Return (x, y) of the center of cell containing provided text 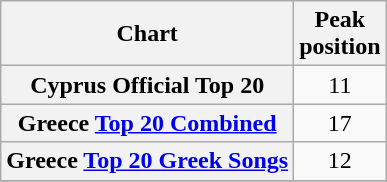
12 (340, 161)
17 (340, 123)
11 (340, 85)
Cyprus Official Top 20 (148, 85)
Greece Top 20 Combined (148, 123)
Greece Top 20 Greek Songs (148, 161)
Chart (148, 34)
Peakposition (340, 34)
